Pinpoint the cell where the given text exists, returning its (x, y) midpoint coordinate. 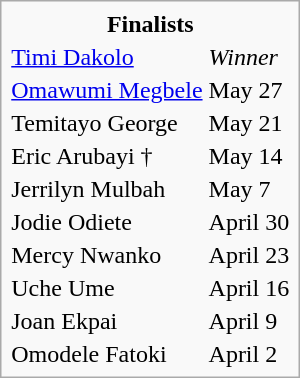
April 9 (249, 321)
Mercy Nwanko (107, 255)
May 21 (249, 123)
April 16 (249, 288)
April 2 (249, 354)
Jodie Odiete (107, 222)
Joan Ekpai (107, 321)
April 30 (249, 222)
Winner (249, 57)
Omodele Fatoki (107, 354)
Uche Ume (107, 288)
April 23 (249, 255)
Omawumi Megbele (107, 90)
May 27 (249, 90)
May 14 (249, 156)
Temitayo George (107, 123)
Eric Arubayi † (107, 156)
Jerrilyn Mulbah (107, 189)
May 7 (249, 189)
Finalists (150, 24)
Timi Dakolo (107, 57)
